For the text-containing cell, return its midpoint in (x, y) coordinate format. 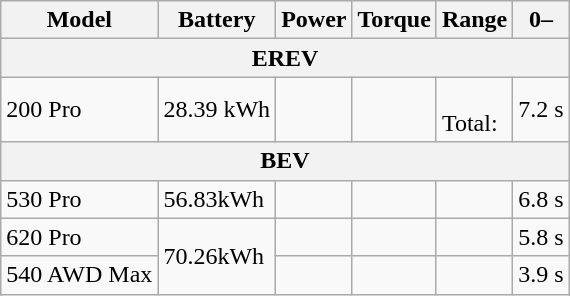
EREV (285, 58)
200 Pro (80, 110)
Model (80, 20)
28.39 kWh (217, 110)
Power (314, 20)
Battery (217, 20)
70.26kWh (217, 256)
0– (541, 20)
5.8 s (541, 237)
Torque (394, 20)
7.2 s (541, 110)
Total: (474, 110)
530 Pro (80, 199)
56.83kWh (217, 199)
BEV (285, 161)
Range (474, 20)
540 AWD Max (80, 275)
620 Pro (80, 237)
6.8 s (541, 199)
3.9 s (541, 275)
